Return [X, Y] of the center of cell containing provided text 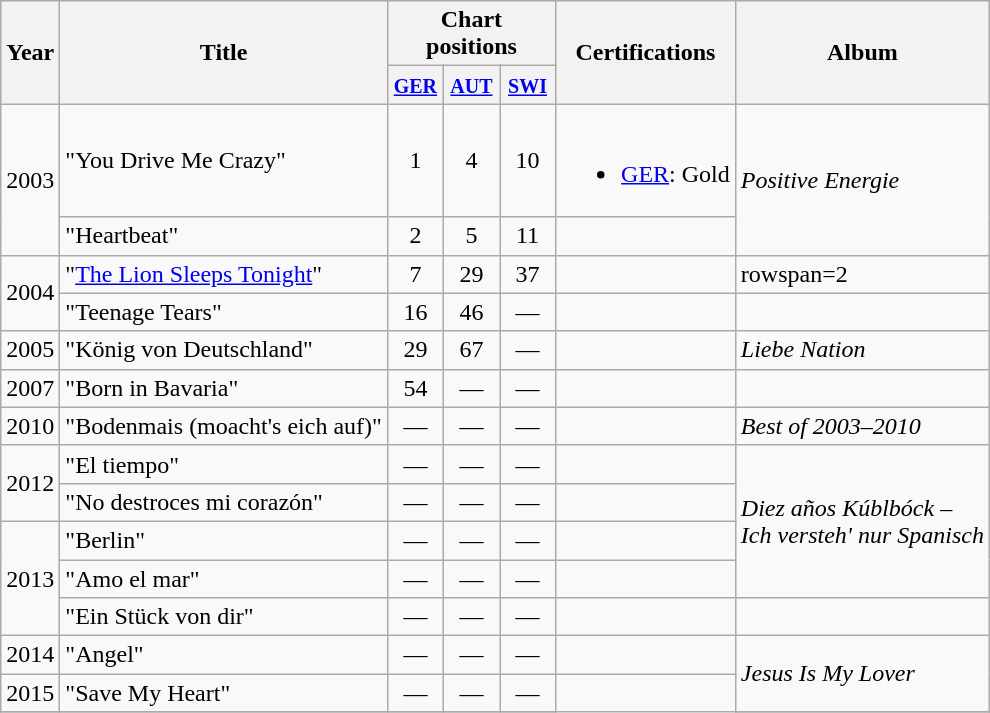
Diez años Kúblbóck –Ich versteh' nur Spanisch [862, 521]
Chart positions [471, 34]
"Bodenmais (moacht's eich auf)" [224, 426]
"Teenage Tears" [224, 312]
"The Lion Sleeps Tonight" [224, 274]
"No destroces mi corazón" [224, 502]
"Save My Heart" [224, 693]
4 [471, 160]
Album [862, 52]
"Angel" [224, 655]
Jesus Is My Lover [862, 674]
"König von Deutschland" [224, 350]
"Heartbeat" [224, 236]
10 [528, 160]
Title [224, 52]
2007 [30, 388]
16 [415, 312]
2012 [30, 483]
11 [528, 236]
GER [415, 85]
"Born in Bavaria" [224, 388]
GER: Gold [646, 160]
"Berlin" [224, 540]
"Ein Stück von dir" [224, 617]
2015 [30, 693]
Certifications [646, 52]
"El tiempo" [224, 464]
"Amo el mar" [224, 579]
5 [471, 236]
2014 [30, 655]
54 [415, 388]
2004 [30, 293]
Best of 2003–2010 [862, 426]
SWI [528, 85]
67 [471, 350]
AUT [471, 85]
Year [30, 52]
Positive Energie [862, 180]
1 [415, 160]
2005 [30, 350]
"You Drive Me Crazy" [224, 160]
37 [528, 274]
2 [415, 236]
46 [471, 312]
rowspan=2 [862, 274]
2013 [30, 578]
7 [415, 274]
Liebe Nation [862, 350]
2010 [30, 426]
2003 [30, 180]
